Return (x, y) of the center of cell containing provided text 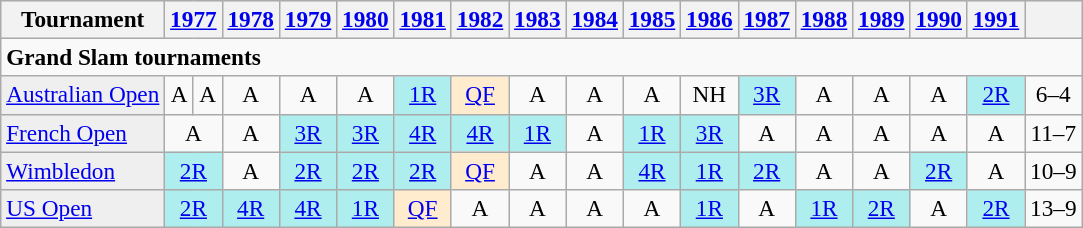
1990 (938, 19)
11–7 (1054, 133)
1985 (652, 19)
1979 (308, 19)
1988 (824, 19)
1982 (480, 19)
NH (710, 95)
1987 (766, 19)
Wimbledon (83, 170)
6–4 (1054, 95)
1984 (594, 19)
Grand Slam tournaments (542, 57)
1983 (538, 19)
1986 (710, 19)
Tournament (83, 19)
10–9 (1054, 170)
US Open (83, 208)
1977 (194, 19)
French Open (83, 133)
1991 (996, 19)
1980 (366, 19)
Australian Open (83, 95)
1989 (882, 19)
1981 (422, 19)
1978 (250, 19)
13–9 (1054, 208)
